Return the [X, Y] coordinate for the center point of the cell that contains the specified text.  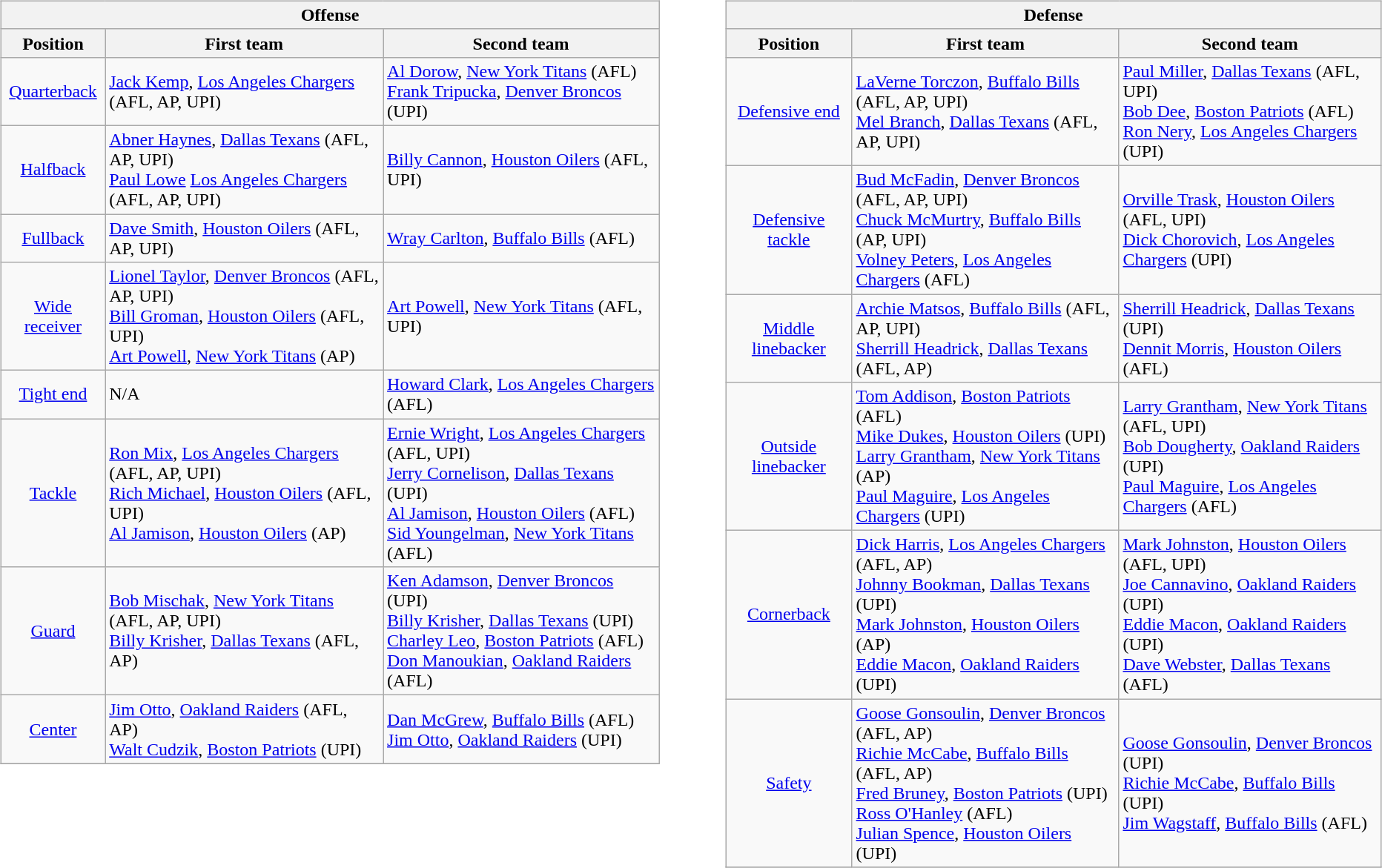
Tight end [53, 394]
Mark Johnston, Houston Oilers (AFL, UPI)Joe Cannavino, Oakland Raiders (UPI)Eddie Macon, Oakland Raiders (UPI)Dave Webster, Dallas Texans (AFL) [1250, 615]
Howard Clark, Los Angeles Chargers (AFL) [521, 394]
Wray Carlton, Buffalo Bills (AFL) [521, 237]
Defensive tackle [789, 230]
Art Powell, New York Titans (AFL, UPI) [521, 317]
Cornerback [789, 615]
Quarterback [53, 91]
Defensive end [789, 111]
Jim Otto, Oakland Raiders (AFL, AP)Walt Cudzik, Boston Patriots (UPI) [245, 729]
Bud McFadin, Denver Broncos (AFL, AP, UPI)Chuck McMurtry, Buffalo Bills (AP, UPI)Volney Peters, Los Angeles Chargers (AFL) [985, 230]
Middle linebacker [789, 338]
N/A [245, 394]
Outside linebacker [789, 457]
Al Dorow, New York Titans (AFL)Frank Tripucka, Denver Broncos (UPI) [521, 91]
Archie Matsos, Buffalo Bills (AFL, AP, UPI)Sherrill Headrick, Dallas Texans (AFL, AP) [985, 338]
Abner Haynes, Dallas Texans (AFL, AP, UPI)Paul Lowe Los Angeles Chargers (AFL, AP, UPI) [245, 169]
Orville Trask, Houston Oilers (AFL, UPI)Dick Chorovich, Los Angeles Chargers (UPI) [1250, 230]
Sherrill Headrick, Dallas Texans (UPI)Dennit Morris, Houston Oilers (AFL) [1250, 338]
Wide receiver [53, 317]
Ron Mix, Los Angeles Chargers (AFL, AP, UPI)Rich Michael, Houston Oilers (AFL, UPI)Al Jamison, Houston Oilers (AP) [245, 493]
Goose Gonsoulin, Denver Broncos (UPI)Richie McCabe, Buffalo Bills (UPI)Jim Wagstaff, Buffalo Bills (AFL) [1250, 783]
Lionel Taylor, Denver Broncos (AFL, AP, UPI)Bill Groman, Houston Oilers (AFL, UPI)Art Powell, New York Titans (AP) [245, 317]
Guard [53, 632]
Offense [329, 15]
LaVerne Torczon, Buffalo Bills (AFL, AP, UPI)Mel Branch, Dallas Texans (AFL, AP, UPI) [985, 111]
Defense [1054, 15]
Halfback [53, 169]
Paul Miller, Dallas Texans (AFL, UPI)Bob Dee, Boston Patriots (AFL)Ron Nery, Los Angeles Chargers (UPI) [1250, 111]
Fullback [53, 237]
Center [53, 729]
Tom Addison, Boston Patriots (AFL)Mike Dukes, Houston Oilers (UPI)Larry Grantham, New York Titans (AP)Paul Maguire, Los Angeles Chargers (UPI) [985, 457]
Tackle [53, 493]
Dave Smith, Houston Oilers (AFL, AP, UPI) [245, 237]
Billy Cannon, Houston Oilers (AFL, UPI) [521, 169]
Dick Harris, Los Angeles Chargers (AFL, AP)Johnny Bookman, Dallas Texans (UPI)Mark Johnston, Houston Oilers (AP)Eddie Macon, Oakland Raiders (UPI) [985, 615]
Jack Kemp, Los Angeles Chargers (AFL, AP, UPI) [245, 91]
Dan McGrew, Buffalo Bills (AFL)Jim Otto, Oakland Raiders (UPI) [521, 729]
Bob Mischak, New York Titans (AFL, AP, UPI)Billy Krisher, Dallas Texans (AFL, AP) [245, 632]
Safety [789, 783]
Larry Grantham, New York Titans (AFL, UPI)Bob Dougherty, Oakland Raiders (UPI)Paul Maguire, Los Angeles Chargers (AFL) [1250, 457]
Ken Adamson, Denver Broncos (UPI)Billy Krisher, Dallas Texans (UPI)Charley Leo, Boston Patriots (AFL)Don Manoukian, Oakland Raiders (AFL) [521, 632]
